Identify which cell holds the provided text, then report its [X, Y] central coordinate. 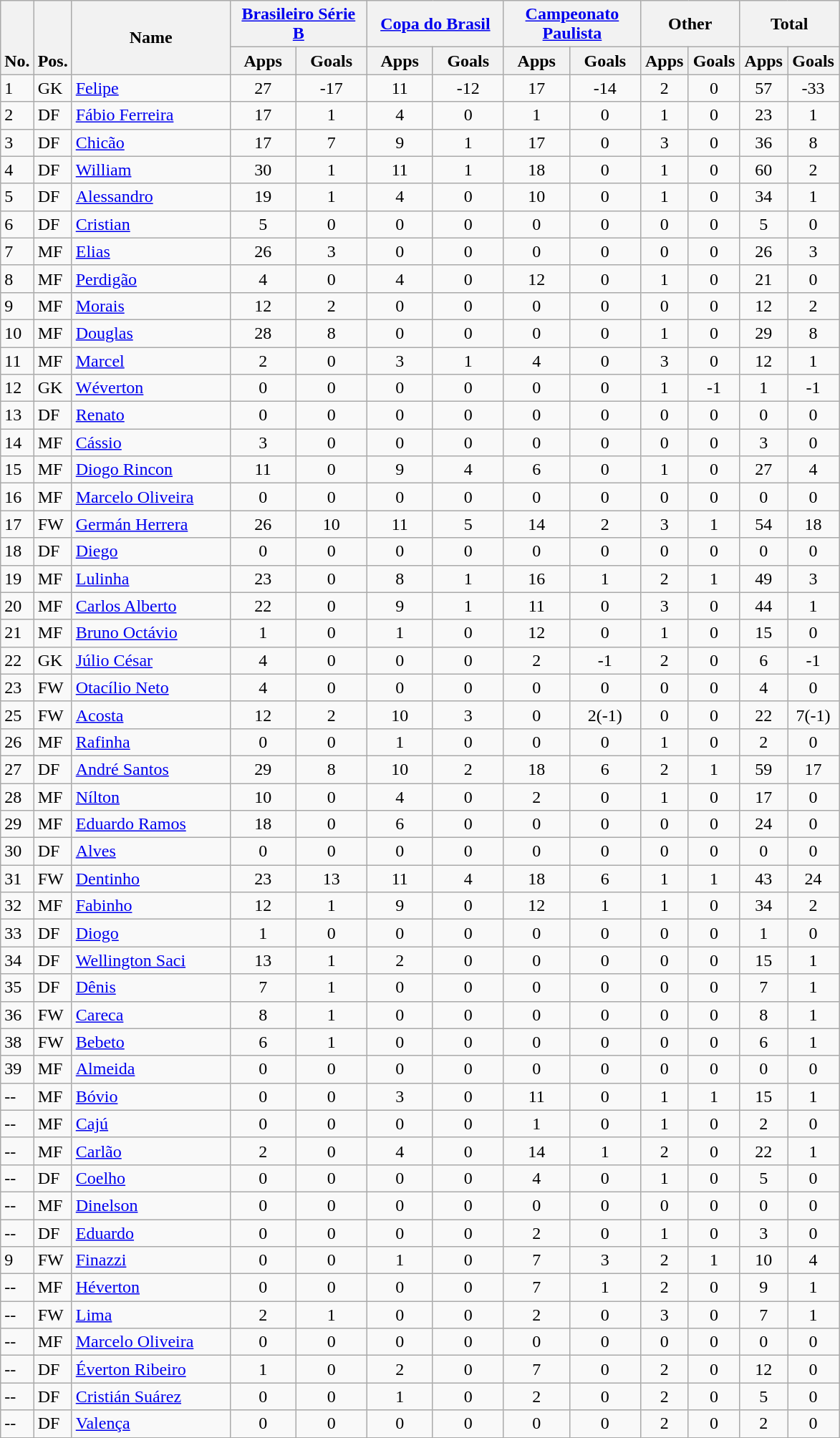
Dênis [150, 988]
20 [17, 606]
Rafinha [150, 742]
35 [17, 988]
Éverton Ribeiro [150, 1369]
Lima [150, 1315]
William [150, 170]
Brasileiro Série B [298, 24]
Elias [150, 251]
Cristián Suárez [150, 1396]
Cristian [150, 224]
Eduardo [150, 1232]
Campeonato Paulista [571, 24]
-14 [604, 88]
Chicão [150, 143]
Carlão [150, 1151]
Cássio [150, 443]
Name [150, 37]
Careca [150, 1015]
60 [763, 170]
Finazzi [150, 1260]
-33 [814, 88]
7(-1) [814, 715]
49 [763, 579]
André Santos [150, 769]
Marcel [150, 360]
Cajú [150, 1124]
Morais [150, 306]
Alessandro [150, 197]
Alves [150, 851]
43 [763, 879]
Héverton [150, 1288]
39 [17, 1069]
59 [763, 769]
Germán Herrera [150, 524]
Bóvio [150, 1096]
Wéverton [150, 388]
31 [17, 879]
-17 [331, 88]
-12 [468, 88]
Total [789, 24]
Diogo [150, 933]
Nílton [150, 797]
2(-1) [604, 715]
33 [17, 933]
Felipe [150, 88]
Dentinho [150, 879]
Coelho [150, 1178]
Valença [150, 1424]
Acosta [150, 715]
Other [690, 24]
38 [17, 1042]
Renato [150, 415]
Diego [150, 551]
Júlio César [150, 660]
Dinelson [150, 1205]
Bebeto [150, 1042]
Almeida [150, 1069]
Carlos Alberto [150, 606]
44 [763, 606]
Fábio Ferreira [150, 115]
Diogo Rincon [150, 470]
Otacílio Neto [150, 687]
54 [763, 524]
Bruno Octávio [150, 633]
Pos. [53, 37]
Eduardo Ramos [150, 824]
Fabinho [150, 906]
32 [17, 906]
25 [17, 715]
Wellington Saci [150, 960]
Douglas [150, 333]
No. [17, 37]
57 [763, 88]
Copa do Brasil [435, 24]
Perdigão [150, 279]
Lulinha [150, 579]
